For the text-containing cell, return its midpoint in [x, y] coordinate format. 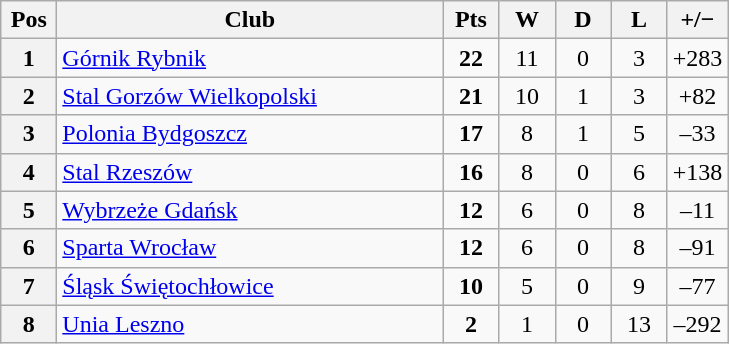
Górnik Rybnik [250, 58]
L [639, 20]
D [583, 20]
11 [527, 58]
+/− [698, 20]
Pos [29, 20]
22 [471, 58]
Sparta Wrocław [250, 248]
Pts [471, 20]
21 [471, 96]
+283 [698, 58]
9 [639, 286]
–33 [698, 134]
–77 [698, 286]
16 [471, 172]
Club [250, 20]
Stal Rzeszów [250, 172]
Stal Gorzów Wielkopolski [250, 96]
Polonia Bydgoszcz [250, 134]
–292 [698, 324]
–11 [698, 210]
13 [639, 324]
Unia Leszno [250, 324]
W [527, 20]
+82 [698, 96]
+138 [698, 172]
Wybrzeże Gdańsk [250, 210]
4 [29, 172]
17 [471, 134]
–91 [698, 248]
Śląsk Świętochłowice [250, 286]
7 [29, 286]
